Search for the cell housing the specified text and yield its (X, Y) center coordinate. 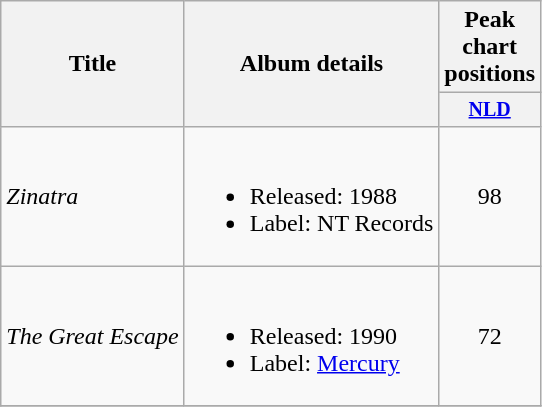
NLD (490, 110)
Title (92, 64)
Released: 1988Label: NT Records (312, 196)
72 (490, 336)
Album details (312, 64)
The Great Escape (92, 336)
Peak chart positions (490, 47)
Zinatra (92, 196)
98 (490, 196)
Released: 1990Label: Mercury (312, 336)
